Scan for the cell matching the given text and deliver its [X, Y] coordinate at center. 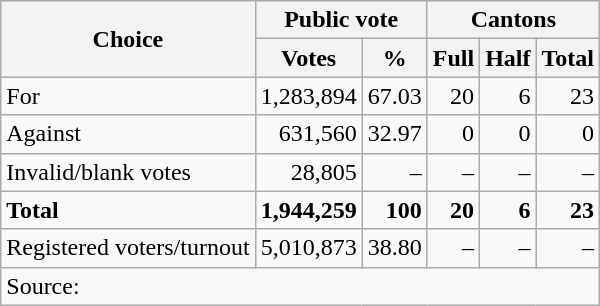
Public vote [341, 20]
% [394, 58]
67.03 [394, 96]
Source: [300, 286]
Cantons [513, 20]
32.97 [394, 134]
Against [128, 134]
1,944,259 [308, 210]
5,010,873 [308, 248]
100 [394, 210]
Half [508, 58]
Registered voters/turnout [128, 248]
For [128, 96]
1,283,894 [308, 96]
28,805 [308, 172]
Invalid/blank votes [128, 172]
Choice [128, 39]
Votes [308, 58]
38.80 [394, 248]
631,560 [308, 134]
Full [453, 58]
